Locate the cell with the specified text and output its (x, y) center coordinate. 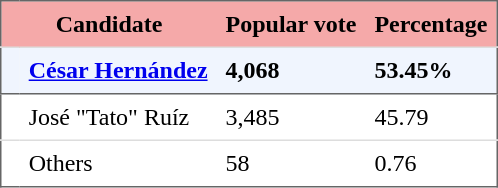
Candidate (109, 24)
45.79 (431, 117)
José "Tato" Ruíz (118, 117)
0.76 (431, 163)
3,485 (292, 117)
Others (118, 163)
53.45% (431, 70)
Percentage (431, 24)
58 (292, 163)
Popular vote (292, 24)
4,068 (292, 70)
César Hernández (118, 70)
